Pinpoint the cell where the given text exists, returning its [x, y] midpoint coordinate. 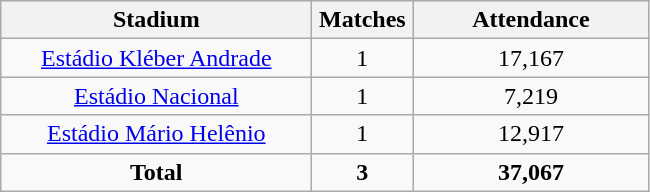
Stadium [156, 20]
17,167 [531, 58]
3 [362, 172]
Attendance [531, 20]
Estádio Kléber Andrade [156, 58]
Matches [362, 20]
Estádio Nacional [156, 96]
7,219 [531, 96]
Estádio Mário Helênio [156, 134]
12,917 [531, 134]
37,067 [531, 172]
Total [156, 172]
